Find where the given text appears and provide that cell's center as (X, Y) coordinate. 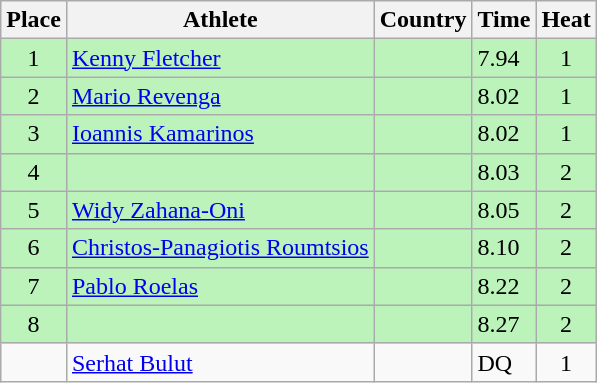
8 (34, 324)
Country (423, 20)
Athlete (220, 20)
Christos-Panagiotis Roumtsios (220, 248)
DQ (504, 362)
Ioannis Kamarinos (220, 134)
Pablo Roelas (220, 286)
7 (34, 286)
Serhat Bulut (220, 362)
8.03 (504, 172)
3 (34, 134)
Mario Revenga (220, 96)
8.05 (504, 210)
Time (504, 20)
6 (34, 248)
8.27 (504, 324)
8.10 (504, 248)
8.22 (504, 286)
Widy Zahana-Oni (220, 210)
5 (34, 210)
4 (34, 172)
7.94 (504, 58)
Heat (566, 20)
Kenny Fletcher (220, 58)
Place (34, 20)
